Locate the cell with the specified text and output its [X, Y] center coordinate. 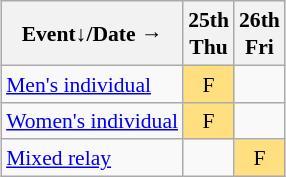
Mixed relay [92, 158]
Event↓/Date → [92, 33]
25thThu [208, 33]
Men's individual [92, 84]
26thFri [260, 33]
Women's individual [92, 120]
